Determine the [X, Y] coordinate at the center of the cell enclosing the given text.  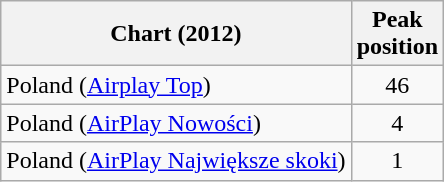
Chart (2012) [176, 34]
Poland (AirPlay Największe skoki) [176, 161]
4 [397, 123]
Poland (AirPlay Nowości) [176, 123]
1 [397, 161]
Peakposition [397, 34]
46 [397, 85]
Poland (Airplay Top) [176, 85]
